Provide the (x, y) coordinate of the cell's center where the given text is located.  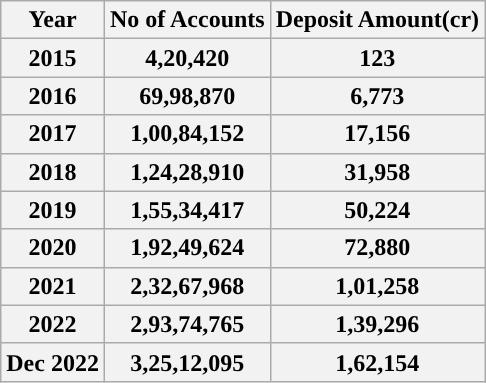
4,20,420 (187, 58)
2020 (53, 248)
2017 (53, 134)
69,98,870 (187, 96)
Deposit Amount(cr) (377, 20)
123 (377, 58)
No of Accounts (187, 20)
2015 (53, 58)
1,00,84,152 (187, 134)
2022 (53, 324)
1,39,296 (377, 324)
1,92,49,624 (187, 248)
2016 (53, 96)
31,958 (377, 172)
Year (53, 20)
2021 (53, 286)
1,55,34,417 (187, 210)
1,01,258 (377, 286)
1,62,154 (377, 362)
2018 (53, 172)
2019 (53, 210)
2,93,74,765 (187, 324)
72,880 (377, 248)
2,32,67,968 (187, 286)
6,773 (377, 96)
1,24,28,910 (187, 172)
Dec 2022 (53, 362)
17,156 (377, 134)
50,224 (377, 210)
3,25,12,095 (187, 362)
